Extract the [X, Y] coordinate from the center of the cell holding the provided text.  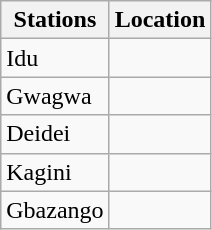
Location [160, 20]
Deidei [55, 134]
Gwagwa [55, 96]
Stations [55, 20]
Kagini [55, 172]
Gbazango [55, 210]
Idu [55, 58]
